Extract the [X, Y] coordinate from the center of the cell holding the provided text.  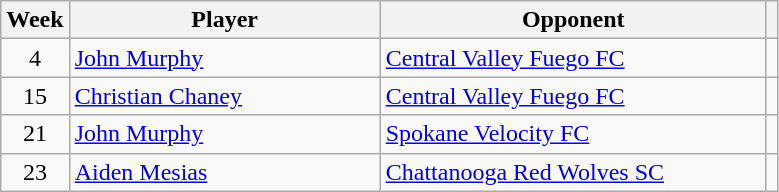
Christian Chaney [224, 96]
Spokane Velocity FC [573, 134]
21 [35, 134]
Opponent [573, 20]
23 [35, 172]
15 [35, 96]
4 [35, 58]
Chattanooga Red Wolves SC [573, 172]
Week [35, 20]
Aiden Mesias [224, 172]
Player [224, 20]
